Determine the [X, Y] coordinate at the center of the cell enclosing the given text.  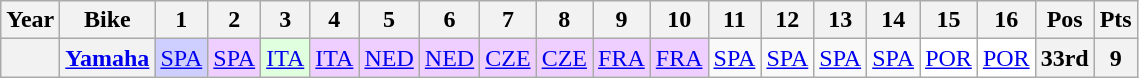
10 [679, 20]
14 [894, 20]
12 [788, 20]
Year [30, 20]
13 [840, 20]
Pos [1064, 20]
16 [1006, 20]
6 [449, 20]
5 [389, 20]
2 [234, 20]
1 [182, 20]
Bike [108, 20]
Pts [1116, 20]
3 [286, 20]
7 [508, 20]
Yamaha [108, 58]
15 [949, 20]
4 [334, 20]
8 [564, 20]
11 [734, 20]
33rd [1064, 58]
